Return the [X, Y] coordinate for the center point of the cell that contains the specified text.  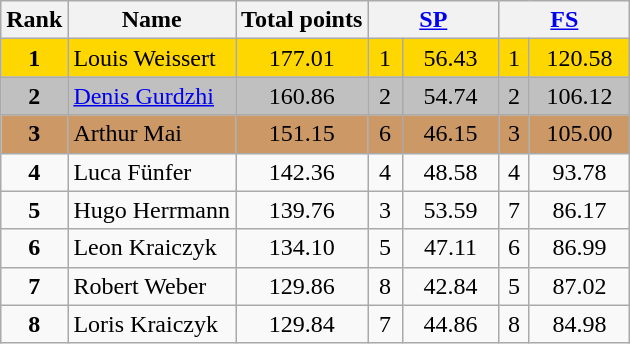
48.58 [450, 172]
Hugo Herrmann [152, 210]
Rank [34, 20]
129.84 [302, 324]
47.11 [450, 248]
42.84 [450, 286]
46.15 [450, 134]
87.02 [580, 286]
86.99 [580, 248]
120.58 [580, 58]
Leon Kraiczyk [152, 248]
Arthur Mai [152, 134]
Robert Weber [152, 286]
Denis Gurdzhi [152, 96]
139.76 [302, 210]
56.43 [450, 58]
FS [564, 20]
106.12 [580, 96]
44.86 [450, 324]
Louis Weissert [152, 58]
Luca Fünfer [152, 172]
Loris Kraiczyk [152, 324]
134.10 [302, 248]
93.78 [580, 172]
160.86 [302, 96]
54.74 [450, 96]
142.36 [302, 172]
86.17 [580, 210]
177.01 [302, 58]
Name [152, 20]
SP [434, 20]
151.15 [302, 134]
105.00 [580, 134]
84.98 [580, 324]
Total points [302, 20]
129.86 [302, 286]
53.59 [450, 210]
